Capture the cell that displays the provided text and extract its (X, Y) central coordinate. 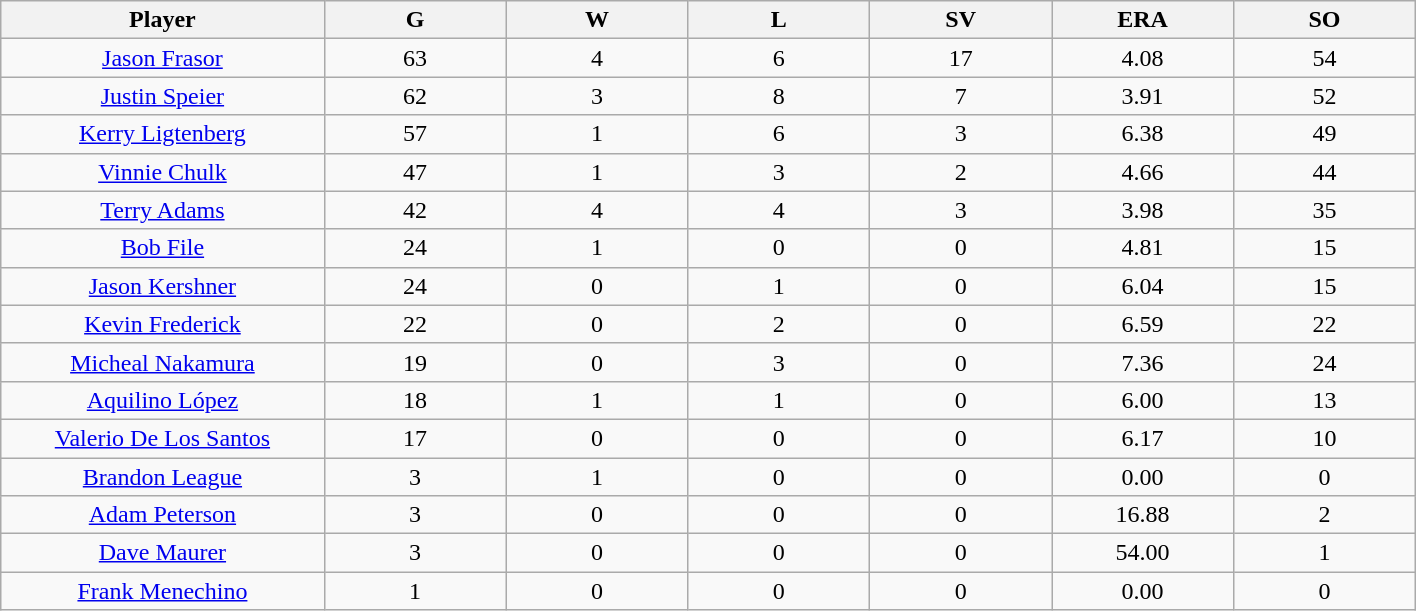
44 (1324, 172)
62 (415, 96)
3.91 (1143, 96)
Adam Peterson (162, 515)
W (597, 20)
Bob File (162, 248)
42 (415, 210)
6.04 (1143, 286)
54 (1324, 58)
6.59 (1143, 324)
13 (1324, 400)
Player (162, 20)
6.17 (1143, 438)
52 (1324, 96)
19 (415, 362)
Brandon League (162, 477)
Jason Frasor (162, 58)
16.88 (1143, 515)
ERA (1143, 20)
Justin Speier (162, 96)
3.98 (1143, 210)
7 (961, 96)
4.08 (1143, 58)
Micheal Nakamura (162, 362)
6.38 (1143, 134)
63 (415, 58)
SV (961, 20)
47 (415, 172)
Vinnie Chulk (162, 172)
SO (1324, 20)
4.81 (1143, 248)
49 (1324, 134)
8 (779, 96)
57 (415, 134)
6.00 (1143, 400)
Kerry Ligtenberg (162, 134)
Aquilino López (162, 400)
L (779, 20)
35 (1324, 210)
Valerio De Los Santos (162, 438)
7.36 (1143, 362)
Jason Kershner (162, 286)
54.00 (1143, 553)
Frank Menechino (162, 591)
Terry Adams (162, 210)
Kevin Frederick (162, 324)
18 (415, 400)
10 (1324, 438)
Dave Maurer (162, 553)
4.66 (1143, 172)
G (415, 20)
